Pinpoint the cell where the given text exists, returning its (X, Y) midpoint coordinate. 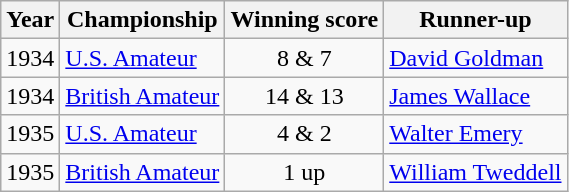
David Goldman (476, 58)
William Tweddell (476, 172)
Walter Emery (476, 134)
14 & 13 (304, 96)
4 & 2 (304, 134)
Championship (142, 20)
1 up (304, 172)
Runner-up (476, 20)
Year (30, 20)
8 & 7 (304, 58)
James Wallace (476, 96)
Winning score (304, 20)
